Detect which cell encompasses the target text, then output its [x, y] center coordinate. 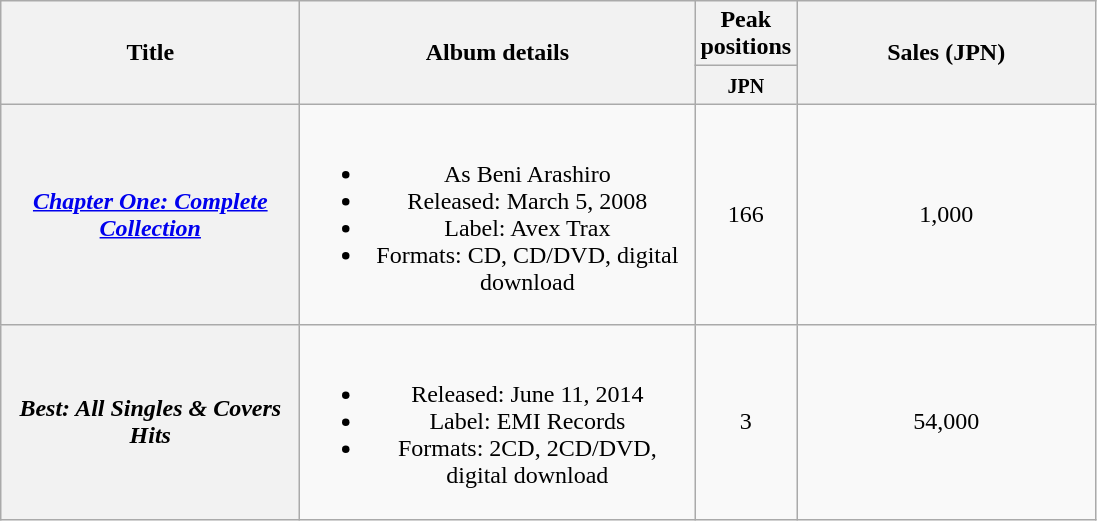
JPN [746, 85]
Chapter One: Complete Collection [150, 214]
54,000 [946, 422]
Title [150, 52]
1,000 [946, 214]
Released: June 11, 2014 Label: EMI RecordsFormats: 2CD, 2CD/DVD, digital download [498, 422]
Sales (JPN) [946, 52]
Best: All Singles & Covers Hits [150, 422]
Album details [498, 52]
166 [746, 214]
3 [746, 422]
As Beni ArashiroReleased: March 5, 2008 Label: Avex TraxFormats: CD, CD/DVD, digital download [498, 214]
Peak positions [746, 34]
